Capture the cell that displays the provided text and extract its [X, Y] central coordinate. 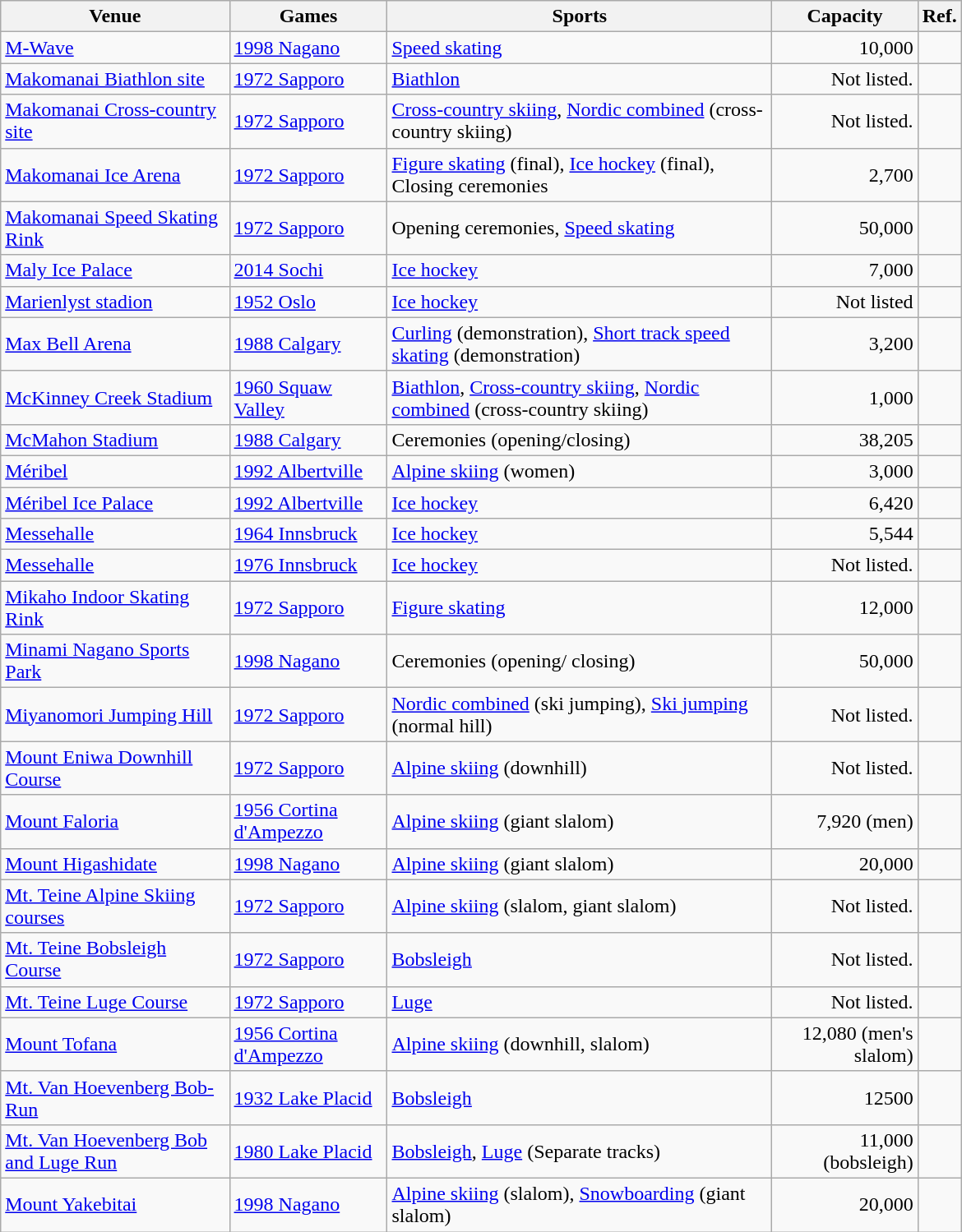
Mount Eniwa Downhill Course [115, 768]
Méribel Ice Palace [115, 502]
12,000 [845, 608]
Max Bell Arena [115, 344]
Makomanai Ice Arena [115, 174]
Alpine skiing (slalom), Snowboarding (giant slalom) [580, 1205]
Mt. Teine Luge Course [115, 1002]
1932 Lake Placid [308, 1098]
Speed skating [580, 48]
10,000 [845, 48]
2014 Sochi [308, 270]
Cross-country skiing, Nordic combined (cross-country skiing) [580, 122]
Capacity [845, 16]
38,205 [845, 440]
6,420 [845, 502]
1976 Innsbruck [308, 565]
M-Wave [115, 48]
Bobsleigh, Luge (Separate tracks) [580, 1151]
Maly Ice Palace [115, 270]
Makomanai Cross-country site [115, 122]
Mt. Van Hoevenberg Bob-Run [115, 1098]
Alpine skiing (downhill, slalom) [580, 1044]
Méribel [115, 471]
7,000 [845, 270]
Ceremonies (opening/ closing) [580, 661]
Makomanai Speed Skating Rink [115, 228]
Sports [580, 16]
McKinney Creek Stadium [115, 398]
Luge [580, 1002]
Mount Yakebitai [115, 1205]
5,544 [845, 534]
Alpine skiing (slalom, giant slalom) [580, 906]
3,000 [845, 471]
Nordic combined (ski jumping), Ski jumping (normal hill) [580, 715]
Makomanai Biathlon site [115, 79]
Biathlon, Cross-country skiing, Nordic combined (cross-country skiing) [580, 398]
Miyanomori Jumping Hill [115, 715]
Mikaho Indoor Skating Rink [115, 608]
Games [308, 16]
Marienlyst stadion [115, 302]
Alpine skiing (women) [580, 471]
Minami Nagano Sports Park [115, 661]
Ceremonies (opening/closing) [580, 440]
Not listed [845, 302]
1980 Lake Placid [308, 1151]
1960 Squaw Valley [308, 398]
12500 [845, 1098]
Ref. [939, 16]
Curling (demonstration), Short track speed skating (demonstration) [580, 344]
Opening ceremonies, Speed skating [580, 228]
McMahon Stadium [115, 440]
12,080 (men's slalom) [845, 1044]
Figure skating [580, 608]
Mount Faloria [115, 822]
Mt. Teine Alpine Skiing courses [115, 906]
2,700 [845, 174]
1952 Oslo [308, 302]
11,000 (bobsleigh) [845, 1151]
Mount Tofana [115, 1044]
Venue [115, 16]
1,000 [845, 398]
Biathlon [580, 79]
3,200 [845, 344]
Figure skating (final), Ice hockey (final), Closing ceremonies [580, 174]
Mt. Van Hoevenberg Bob and Luge Run [115, 1151]
7,920 (men) [845, 822]
Mt. Teine Bobsleigh Course [115, 960]
1964 Innsbruck [308, 534]
Mount Higashidate [115, 864]
Alpine skiing (downhill) [580, 768]
